Find where the given text appears and provide that cell's center as (X, Y) coordinate. 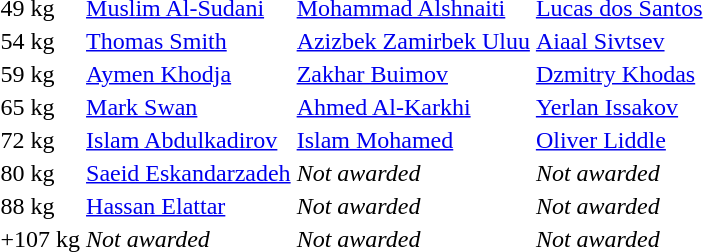
Azizbek Zamirbek Uluu (413, 41)
Saeid Eskandarzadeh (189, 173)
Hassan Elattar (189, 206)
Islam Abdulkadirov (189, 140)
Ahmed Al-Karkhi (413, 107)
Aymen Khodja (189, 74)
Mark Swan (189, 107)
Zakhar Buimov (413, 74)
Islam Mohamed (413, 140)
Thomas Smith (189, 41)
